Return [x, y] of the center of cell containing provided text 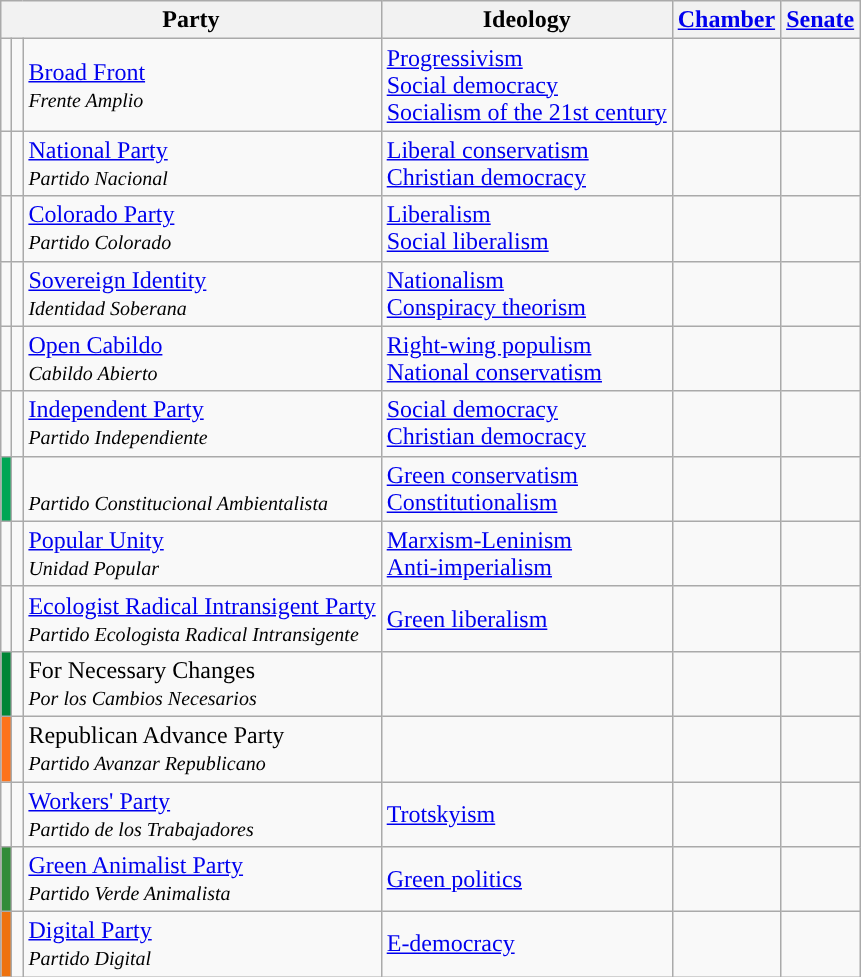
Social democracyChristian democracy [526, 424]
Green liberalism [526, 618]
Colorado PartyPartido Colorado [202, 228]
Green Animalist PartyPartido Verde Animalista [202, 880]
Workers' PartyPartido de los Trabajadores [202, 814]
Sovereign IdentityIdentidad Soberana [202, 294]
Ideology [526, 20]
Digital PartyPartido Digital [202, 944]
E-democracy [526, 944]
NationalismConspiracy theorism [526, 294]
Senate [820, 20]
Republican Advance PartyPartido Avanzar Republicano [202, 748]
Chamber [726, 20]
National PartyPartido Nacional [202, 164]
Popular UnityUnidad Popular [202, 554]
Partido Constitucional Ambientalista [202, 488]
Independent PartyPartido Independiente [202, 424]
Party [191, 20]
Broad FrontFrente Amplio [202, 85]
LiberalismSocial liberalism [526, 228]
Right-wing populismNational conservatism [526, 358]
Green politics [526, 880]
For Necessary ChangesPor los Cambios Necesarios [202, 684]
ProgressivismSocial democracySocialism of the 21st century [526, 85]
Liberal conservatismChristian democracy [526, 164]
Marxism-LeninismAnti-imperialism [526, 554]
Ecologist Radical Intransigent PartyPartido Ecologista Radical Intransigente [202, 618]
Trotskyism [526, 814]
Green conservatismConstitutionalism [526, 488]
Open CabildoCabildo Abierto [202, 358]
